Scan for the cell matching the given text and deliver its (x, y) coordinate at center. 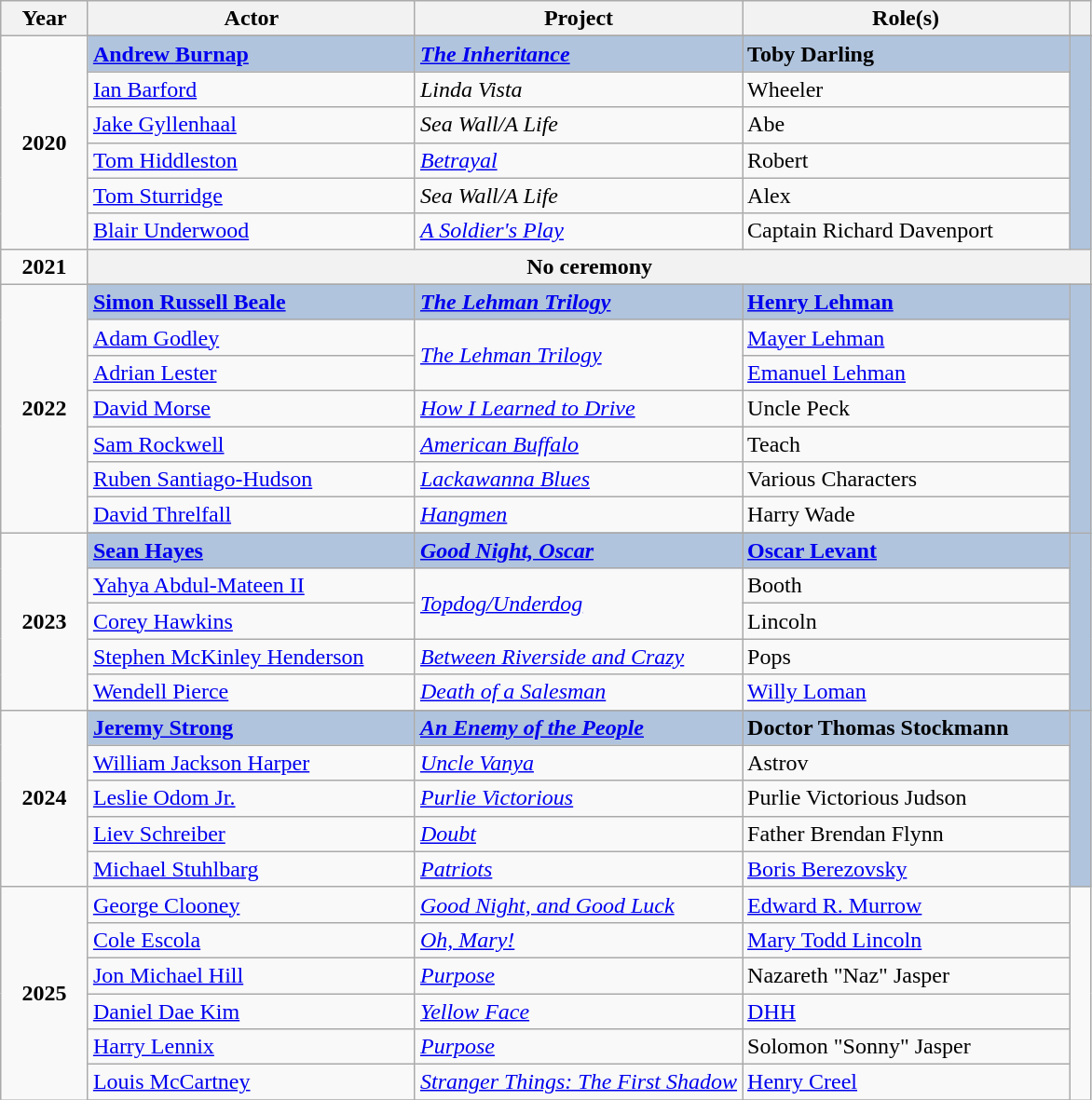
Between Riverside and Crazy (578, 657)
2024 (45, 798)
Blair Underwood (252, 231)
William Jackson Harper (252, 763)
Yahya Abdul-Mateen II (252, 586)
How I Learned to Drive (578, 408)
The Inheritance (578, 54)
Ian Barford (252, 89)
Doctor Thomas Stockmann (906, 727)
Project (578, 19)
Harry Lennix (252, 1047)
Louis McCartney (252, 1082)
Pops (906, 657)
Solomon "Sonny" Jasper (906, 1047)
An Enemy of the People (578, 727)
Willy Loman (906, 692)
No ceremony (589, 266)
Leslie Odom Jr. (252, 798)
Oscar Levant (906, 550)
Stranger Things: The First Shadow (578, 1082)
Simon Russell Beale (252, 302)
David Morse (252, 408)
Emanuel Lehman (906, 373)
Booth (906, 586)
Stephen McKinley Henderson (252, 657)
Purlie Victorious Judson (906, 798)
Purlie Victorious (578, 798)
Tom Hiddleston (252, 160)
2023 (45, 621)
Year (45, 19)
Nazareth "Naz" Jasper (906, 975)
Corey Hawkins (252, 621)
Michael Stuhlbarg (252, 869)
Mayer Lehman (906, 337)
Edward R. Murrow (906, 904)
Andrew Burnap (252, 54)
Doubt (578, 834)
Sam Rockwell (252, 444)
Captain Richard Davenport (906, 231)
Ruben Santiago-Hudson (252, 480)
Toby Darling (906, 54)
Patriots (578, 869)
Sean Hayes (252, 550)
Mary Todd Lincoln (906, 940)
Abe (906, 125)
Liev Schreiber (252, 834)
2025 (45, 993)
American Buffalo (578, 444)
Role(s) (906, 19)
Father Brendan Flynn (906, 834)
2022 (45, 408)
Good Night, Oscar (578, 550)
Henry Lehman (906, 302)
Jon Michael Hill (252, 975)
Death of a Salesman (578, 692)
Good Night, and Good Luck (578, 904)
Various Characters (906, 480)
Cole Escola (252, 940)
Oh, Mary! (578, 940)
Topdog/Underdog (578, 604)
DHH (906, 1011)
Harry Wade (906, 515)
Boris Berezovsky (906, 869)
Wendell Pierce (252, 692)
Astrov (906, 763)
Robert (906, 160)
Teach (906, 444)
Hangmen (578, 515)
Adam Godley (252, 337)
Henry Creel (906, 1082)
Betrayal (578, 160)
Daniel Dae Kim (252, 1011)
Alex (906, 196)
Uncle Vanya (578, 763)
Wheeler (906, 89)
2020 (45, 143)
Lackawanna Blues (578, 480)
George Clooney (252, 904)
Tom Sturridge (252, 196)
Linda Vista (578, 89)
David Threlfall (252, 515)
Jeremy Strong (252, 727)
Jake Gyllenhaal (252, 125)
Yellow Face (578, 1011)
Actor (252, 19)
A Soldier's Play (578, 231)
2021 (45, 266)
Adrian Lester (252, 373)
Uncle Peck (906, 408)
Lincoln (906, 621)
